Provide the (X, Y) coordinate of the cell's center where the given text is located.  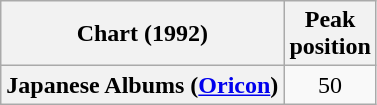
50 (330, 85)
Peakposition (330, 34)
Chart (1992) (142, 34)
Japanese Albums (Oricon) (142, 85)
